For the text-containing cell, return its midpoint in [X, Y] coordinate format. 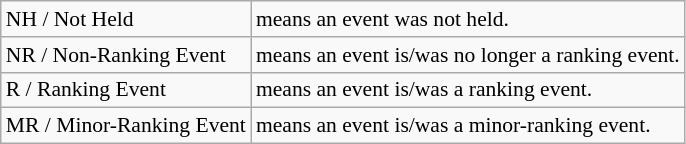
means an event was not held. [468, 19]
R / Ranking Event [126, 90]
MR / Minor-Ranking Event [126, 126]
means an event is/was a ranking event. [468, 90]
means an event is/was no longer a ranking event. [468, 55]
NH / Not Held [126, 19]
means an event is/was a minor-ranking event. [468, 126]
NR / Non-Ranking Event [126, 55]
